From the cell containing the given text, extract its center point as [x, y] coordinate. 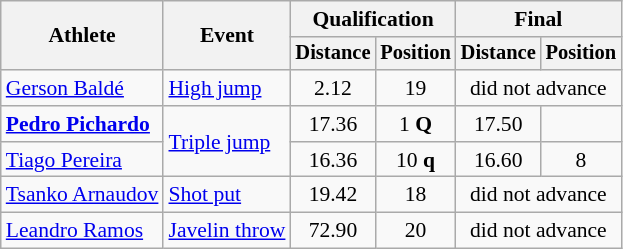
20 [415, 231]
17.50 [498, 124]
Pedro Pichardo [82, 124]
Event [226, 36]
16.60 [498, 160]
Shot put [226, 195]
19 [415, 88]
Tsanko Arnaudov [82, 195]
17.36 [332, 124]
1 Q [415, 124]
High jump [226, 88]
Leandro Ramos [82, 231]
Triple jump [226, 142]
2.12 [332, 88]
Final [538, 19]
Athlete [82, 36]
18 [415, 195]
Qualification [372, 19]
Gerson Baldé [82, 88]
Javelin throw [226, 231]
Tiago Pereira [82, 160]
19.42 [332, 195]
10 q [415, 160]
72.90 [332, 231]
8 [581, 160]
16.36 [332, 160]
